Determine the [X, Y] coordinate at the center of the cell enclosing the given text.  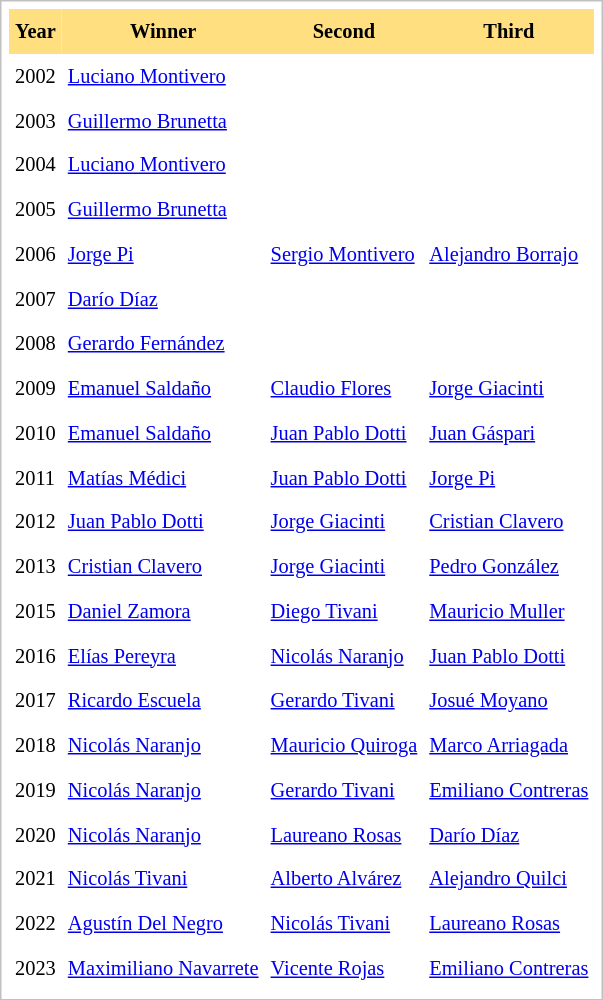
Gerardo Fernández [164, 344]
2011 [36, 478]
Marco Arriagada [508, 746]
Second [344, 32]
Diego Tivani [344, 612]
Josué Moyano [508, 700]
2022 [36, 924]
Alejandro Borrajo [508, 254]
2019 [36, 790]
Daniel Zamora [164, 612]
2020 [36, 834]
Maximiliano Navarrete [164, 968]
2005 [36, 210]
Mauricio Quiroga [344, 746]
Ricardo Escuela [164, 700]
2013 [36, 566]
Juan Gáspari [508, 434]
2009 [36, 388]
Year [36, 32]
Pedro González [508, 566]
2017 [36, 700]
2016 [36, 656]
2003 [36, 120]
2002 [36, 76]
Claudio Flores [344, 388]
2006 [36, 254]
2023 [36, 968]
Sergio Montivero [344, 254]
Agustín Del Negro [164, 924]
2007 [36, 300]
2010 [36, 434]
Vicente Rojas [344, 968]
2004 [36, 166]
2018 [36, 746]
Alberto Alvárez [344, 880]
Mauricio Muller [508, 612]
2008 [36, 344]
Elías Pereyra [164, 656]
Third [508, 32]
Alejandro Quilci [508, 880]
2021 [36, 880]
2012 [36, 522]
2015 [36, 612]
Winner [164, 32]
Matías Médici [164, 478]
